Detect which cell encompasses the target text, then output its (X, Y) center coordinate. 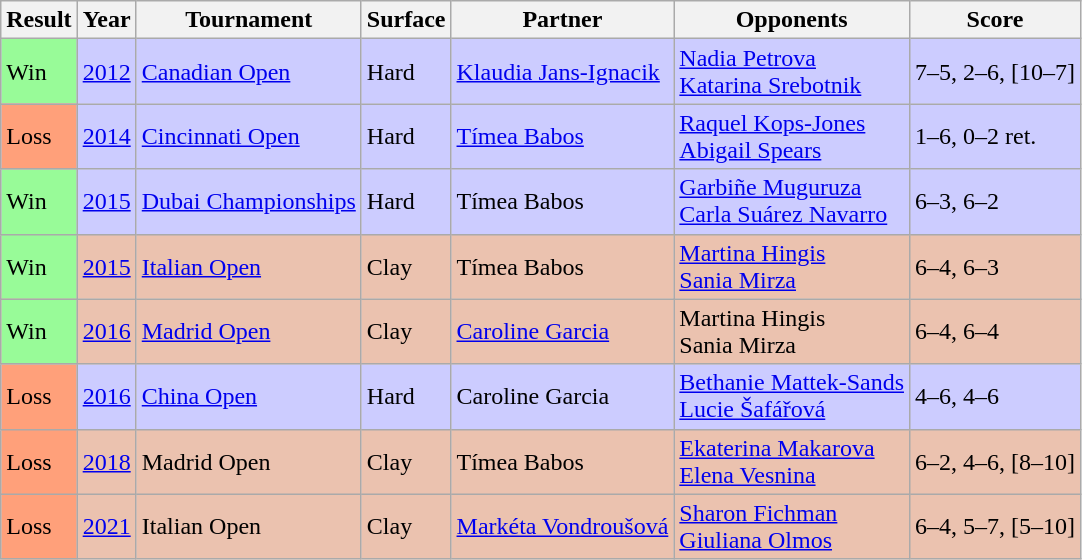
Tournament (248, 20)
Garbiñe Muguruza Carla Suárez Navarro (792, 202)
2021 (106, 526)
Score (996, 20)
Dubai Championships (248, 202)
Cincinnati Open (248, 136)
6–4, 5–7, [5–10] (996, 526)
4–6, 4–6 (996, 396)
6–4, 6–4 (996, 332)
2012 (106, 72)
Raquel Kops-Jones Abigail Spears (792, 136)
1–6, 0–2 ret. (996, 136)
6–2, 4–6, [8–10] (996, 462)
6–4, 6–3 (996, 266)
2018 (106, 462)
Markéta Vondroušová (562, 526)
Sharon Fichman Giuliana Olmos (792, 526)
Surface (406, 20)
Bethanie Mattek-Sands Lucie Šafářová (792, 396)
Nadia Petrova Katarina Srebotnik (792, 72)
Ekaterina Makarova Elena Vesnina (792, 462)
Klaudia Jans-Ignacik (562, 72)
Year (106, 20)
China Open (248, 396)
2014 (106, 136)
6–3, 6–2 (996, 202)
Canadian Open (248, 72)
Partner (562, 20)
7–5, 2–6, [10–7] (996, 72)
Result (39, 20)
Opponents (792, 20)
